Return the [X, Y] coordinate for the center point of the cell that contains the specified text.  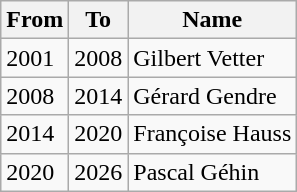
Gérard Gendre [212, 96]
2026 [98, 172]
Pascal Géhin [212, 172]
From [35, 20]
Françoise Hauss [212, 134]
Name [212, 20]
2001 [35, 58]
To [98, 20]
Gilbert Vetter [212, 58]
